From the cell containing the given text, extract its center point as [X, Y] coordinate. 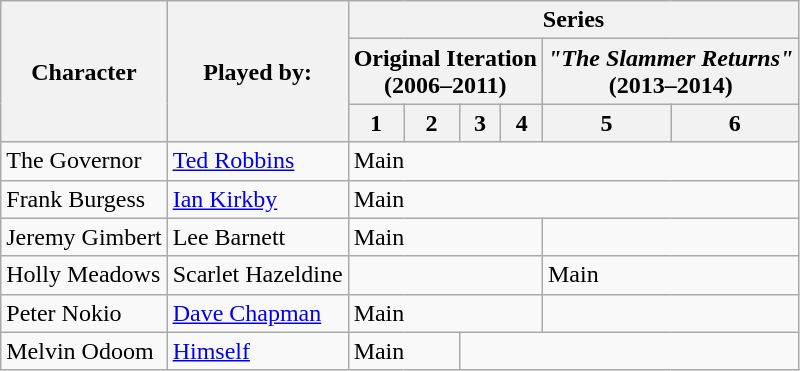
Lee Barnett [258, 237]
6 [735, 123]
Ted Robbins [258, 161]
5 [606, 123]
Holly Meadows [84, 275]
Played by: [258, 72]
The Governor [84, 161]
1 [376, 123]
Peter Nokio [84, 313]
Scarlet Hazeldine [258, 275]
Melvin Odoom [84, 351]
Ian Kirkby [258, 199]
Himself [258, 351]
3 [480, 123]
Frank Burgess [84, 199]
Dave Chapman [258, 313]
Series [574, 20]
Character [84, 72]
"The Slammer Returns"(2013–2014) [670, 72]
2 [432, 123]
Jeremy Gimbert [84, 237]
4 [522, 123]
Original Iteration(2006–2011) [445, 72]
